For the text-containing cell, return its midpoint in [X, Y] coordinate format. 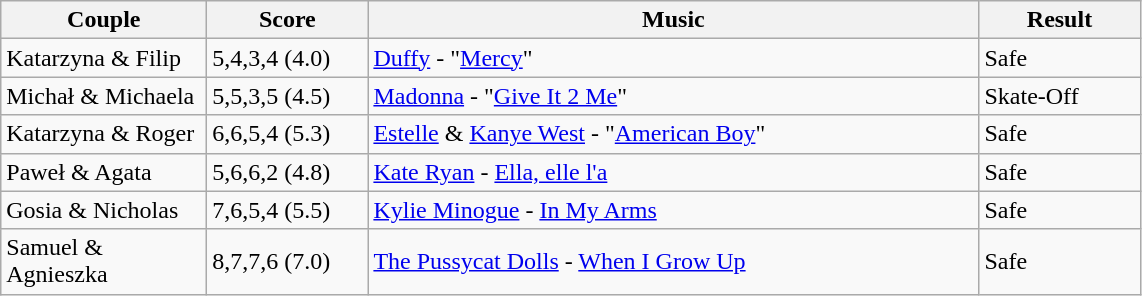
Result [1060, 20]
Paweł & Agata [104, 172]
Samuel & Agnieszka [104, 262]
8,7,7,6 (7.0) [288, 262]
Madonna - "Give It 2 Me" [674, 96]
Duffy - "Mercy" [674, 58]
Skate-Off [1060, 96]
5,6,6,2 (4.8) [288, 172]
Michał & Michaela [104, 96]
5,5,3,5 (4.5) [288, 96]
Katarzyna & Filip [104, 58]
Kate Ryan - Ella, elle l'a [674, 172]
Couple [104, 20]
Gosia & Nicholas [104, 210]
The Pussycat Dolls - When I Grow Up [674, 262]
7,6,5,4 (5.5) [288, 210]
Score [288, 20]
5,4,3,4 (4.0) [288, 58]
Kylie Minogue - In My Arms [674, 210]
6,6,5,4 (5.3) [288, 134]
Katarzyna & Roger [104, 134]
Estelle & Kanye West - "American Boy" [674, 134]
Music [674, 20]
